Extract the [x, y] coordinate from the center of the cell holding the provided text.  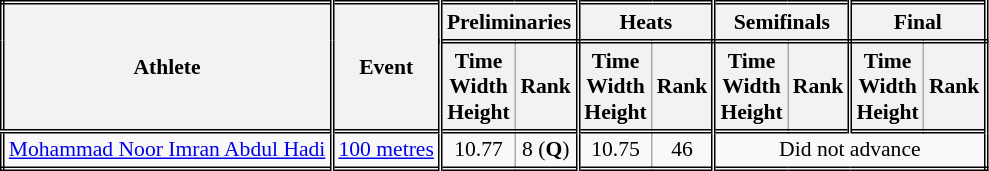
Final [918, 22]
Semifinals [782, 22]
Athlete [167, 67]
100 metres [386, 150]
Event [386, 67]
10.77 [478, 150]
8 (Q) [546, 150]
Preliminaries [508, 22]
46 [683, 150]
Did not advance [850, 150]
Mohammad Noor Imran Abdul Hadi [167, 150]
10.75 [615, 150]
Heats [646, 22]
